Determine the (x, y) coordinate at the center of the cell enclosing the given text.  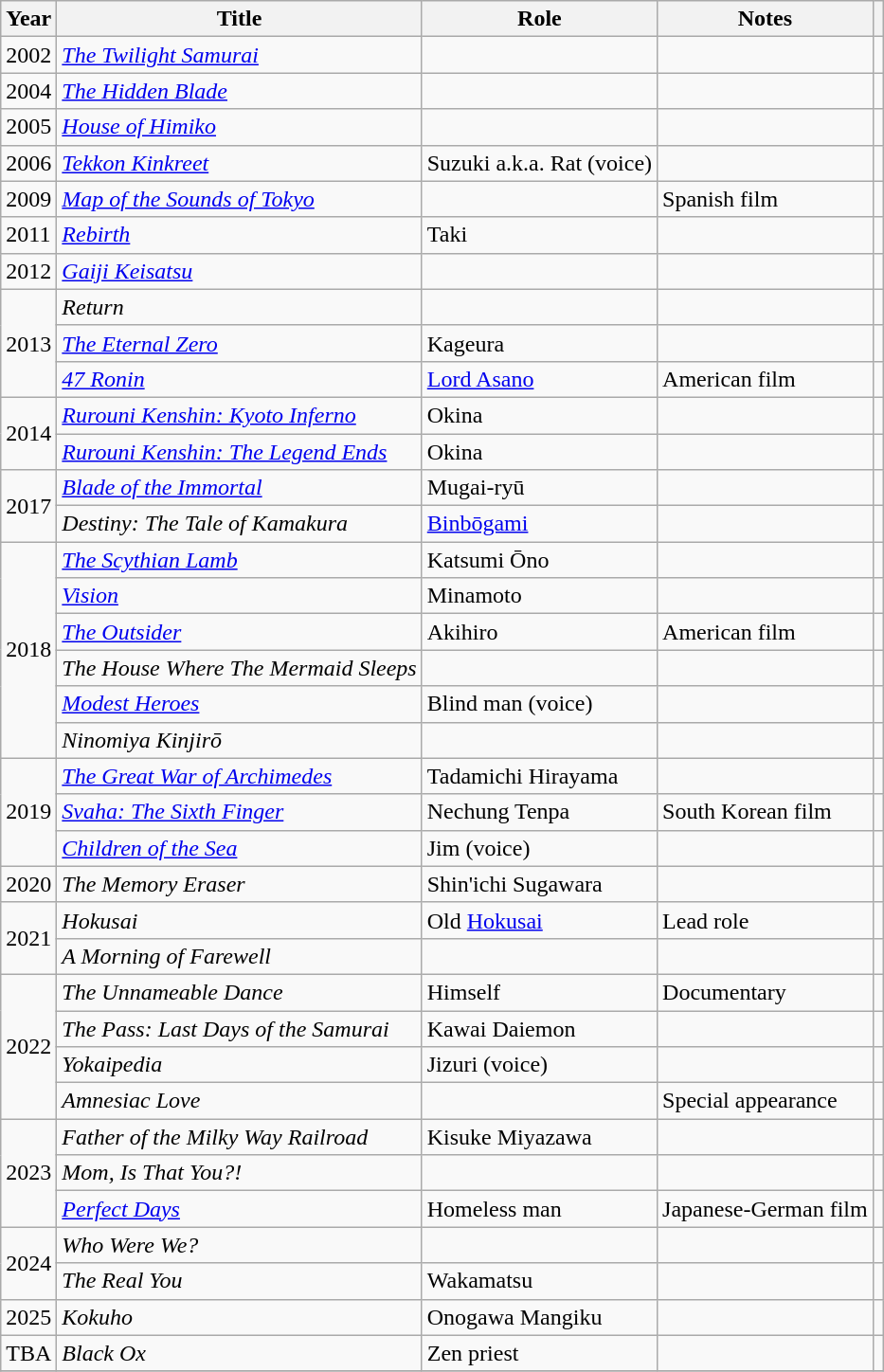
Vision (239, 596)
Taki (539, 235)
TBA (28, 1353)
Jim (voice) (539, 848)
Destiny: The Tale of Kamakura (239, 524)
Role (539, 19)
Tadamichi Hirayama (539, 776)
A Morning of Farewell (239, 956)
Shin'ichi Sugawara (539, 884)
Kawai Daiemon (539, 1028)
2002 (28, 55)
2020 (28, 884)
Black Ox (239, 1353)
Katsumi Ōno (539, 560)
Ninomiya Kinjirō (239, 740)
Lead role (766, 920)
Onogawa Mangiku (539, 1317)
Kisuke Miyazawa (539, 1137)
Notes (766, 19)
2006 (28, 163)
Blind man (voice) (539, 704)
Hokusai (239, 920)
Old Hokusai (539, 920)
Gaiji Keisatsu (239, 271)
Rebirth (239, 235)
Return (239, 307)
The Pass: Last Days of the Samurai (239, 1028)
Who Were We? (239, 1245)
2012 (28, 271)
Wakamatsu (539, 1281)
Homeless man (539, 1209)
The Hidden Blade (239, 91)
Jizuri (voice) (539, 1065)
House of Himiko (239, 127)
2022 (28, 1046)
Akihiro (539, 632)
The Outsider (239, 632)
Spanish film (766, 199)
2014 (28, 433)
Mom, Is That You?! (239, 1173)
Binbōgami (539, 524)
Amnesiac Love (239, 1101)
Zen priest (539, 1353)
Tekkon Kinkreet (239, 163)
Himself (539, 992)
The House Where The Mermaid Sleeps (239, 668)
2013 (28, 343)
Kageura (539, 343)
Perfect Days (239, 1209)
The Twilight Samurai (239, 55)
The Unnameable Dance (239, 992)
Svaha: The Sixth Finger (239, 812)
2025 (28, 1317)
Blade of the Immortal (239, 488)
The Eternal Zero (239, 343)
2017 (28, 506)
The Scythian Lamb (239, 560)
Lord Asano (539, 379)
Japanese-German film (766, 1209)
Modest Heroes (239, 704)
Nechung Tenpa (539, 812)
2009 (28, 199)
Suzuki a.k.a. Rat (voice) (539, 163)
Year (28, 19)
2024 (28, 1263)
The Real You (239, 1281)
2021 (28, 938)
Kokuho (239, 1317)
The Memory Eraser (239, 884)
Documentary (766, 992)
2019 (28, 812)
2023 (28, 1173)
Rurouni Kenshin: The Legend Ends (239, 452)
The Great War of Archimedes (239, 776)
Minamoto (539, 596)
Yokaipedia (239, 1065)
Title (239, 19)
Rurouni Kenshin: Kyoto Inferno (239, 415)
2005 (28, 127)
2004 (28, 91)
Father of the Milky Way Railroad (239, 1137)
Map of the Sounds of Tokyo (239, 199)
47 Ronin (239, 379)
Special appearance (766, 1101)
Children of the Sea (239, 848)
Mugai-ryū (539, 488)
2011 (28, 235)
South Korean film (766, 812)
2018 (28, 650)
